Locate the cell with the specified text and output its [X, Y] center coordinate. 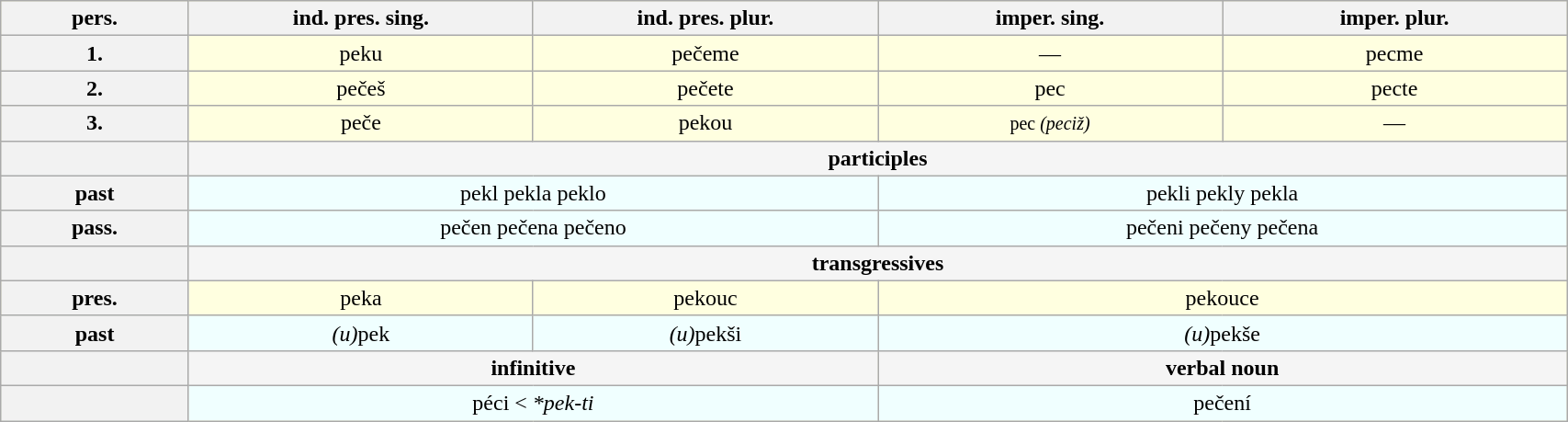
ind. pres. sing. [360, 18]
pecme [1394, 53]
(u)pek [360, 333]
pečen pečena pečeno [533, 228]
1. [96, 53]
pečeš [360, 88]
verbal noun [1223, 368]
(u)pekši [705, 333]
peku [360, 53]
pekouc [705, 298]
ind. pres. plur. [705, 18]
pec (peciž) [1051, 123]
pres. [96, 298]
2. [96, 88]
infinitive [533, 368]
transgressives [877, 263]
pass. [96, 228]
pekl pekla peklo [533, 193]
pec [1051, 88]
pecte [1394, 88]
pers. [96, 18]
imper. plur. [1394, 18]
peka [360, 298]
pečeme [705, 53]
pekli pekly pekla [1223, 193]
pekou [705, 123]
pečete [705, 88]
(u)pekše [1223, 333]
3. [96, 123]
péci < *pek-ti [533, 403]
participles [877, 158]
peče [360, 123]
pekouce [1223, 298]
imper. sing. [1051, 18]
pečeni pečeny pečena [1223, 228]
pečení [1223, 403]
